Locate the cell with the specified text and output its [x, y] center coordinate. 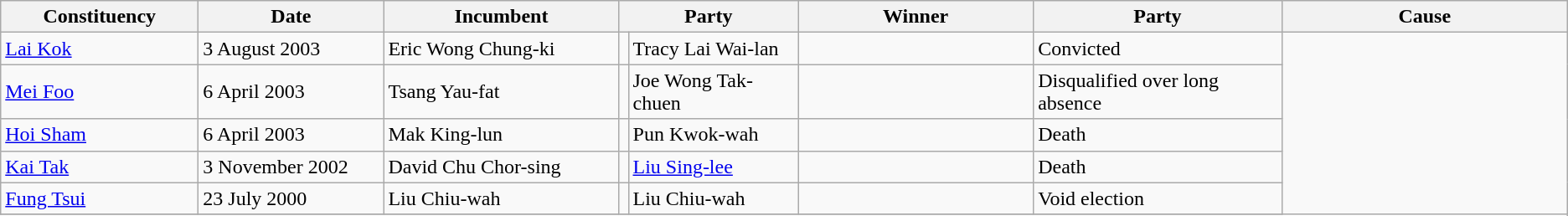
Constituency [100, 17]
Date [291, 17]
Liu Sing-lee [714, 167]
Mak King-lun [501, 135]
23 July 2000 [291, 198]
Tracy Lai Wai-lan [714, 49]
Lai Kok [100, 49]
Fung Tsui [100, 198]
Pun Kwok-wah [714, 135]
Hoi Sham [100, 135]
Winner [916, 17]
Joe Wong Tak-chuen [714, 92]
David Chu Chor-sing [501, 167]
3 November 2002 [291, 167]
Cause [1424, 17]
Void election [1158, 198]
Eric Wong Chung-ki [501, 49]
3 August 2003 [291, 49]
Convicted [1158, 49]
Kai Tak [100, 167]
Disqualified over long absence [1158, 92]
Incumbent [501, 17]
Mei Foo [100, 92]
Tsang Yau-fat [501, 92]
